Identify which cell holds the provided text, then report its (X, Y) central coordinate. 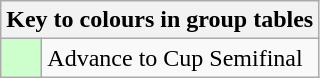
Advance to Cup Semifinal (180, 58)
Key to colours in group tables (160, 20)
